Search for the cell housing the specified text and yield its [x, y] center coordinate. 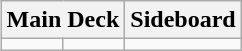
Main Deck [63, 20]
Sideboard [183, 20]
